Locate the cell with the specified text and output its [X, Y] center coordinate. 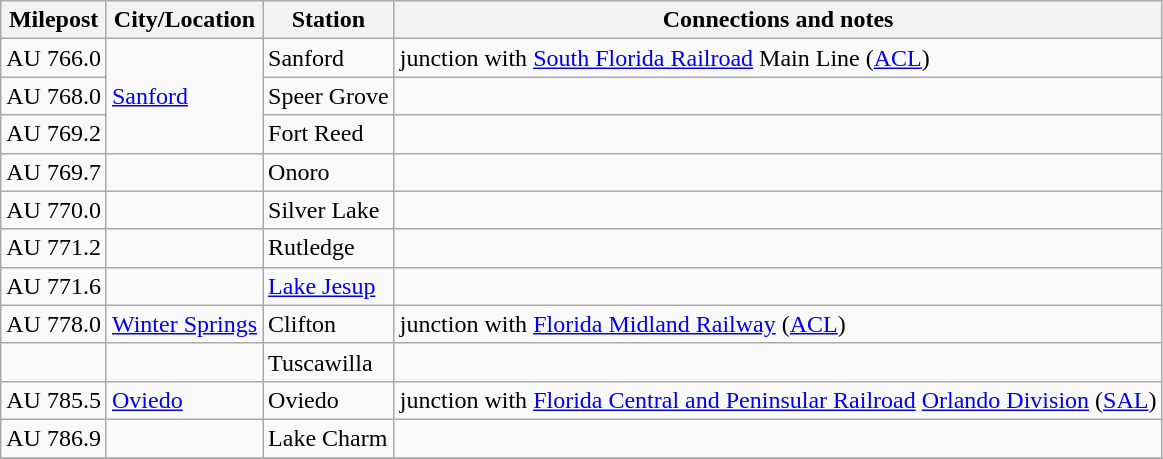
Speer Grove [329, 96]
AU 768.0 [54, 96]
AU 769.7 [54, 172]
junction with Florida Central and Peninsular Railroad Orlando Division (SAL) [778, 400]
AU 785.5 [54, 400]
City/Location [184, 20]
Fort Reed [329, 134]
Clifton [329, 324]
Tuscawilla [329, 362]
AU 766.0 [54, 58]
Onoro [329, 172]
Winter Springs [184, 324]
Silver Lake [329, 210]
Rutledge [329, 248]
Station [329, 20]
AU 771.2 [54, 248]
Lake Charm [329, 438]
AU 769.2 [54, 134]
AU 778.0 [54, 324]
junction with Florida Midland Railway (ACL) [778, 324]
AU 770.0 [54, 210]
AU 771.6 [54, 286]
Lake Jesup [329, 286]
junction with South Florida Railroad Main Line (ACL) [778, 58]
Connections and notes [778, 20]
AU 786.9 [54, 438]
Milepost [54, 20]
